Scan for the cell matching the given text and deliver its (X, Y) coordinate at center. 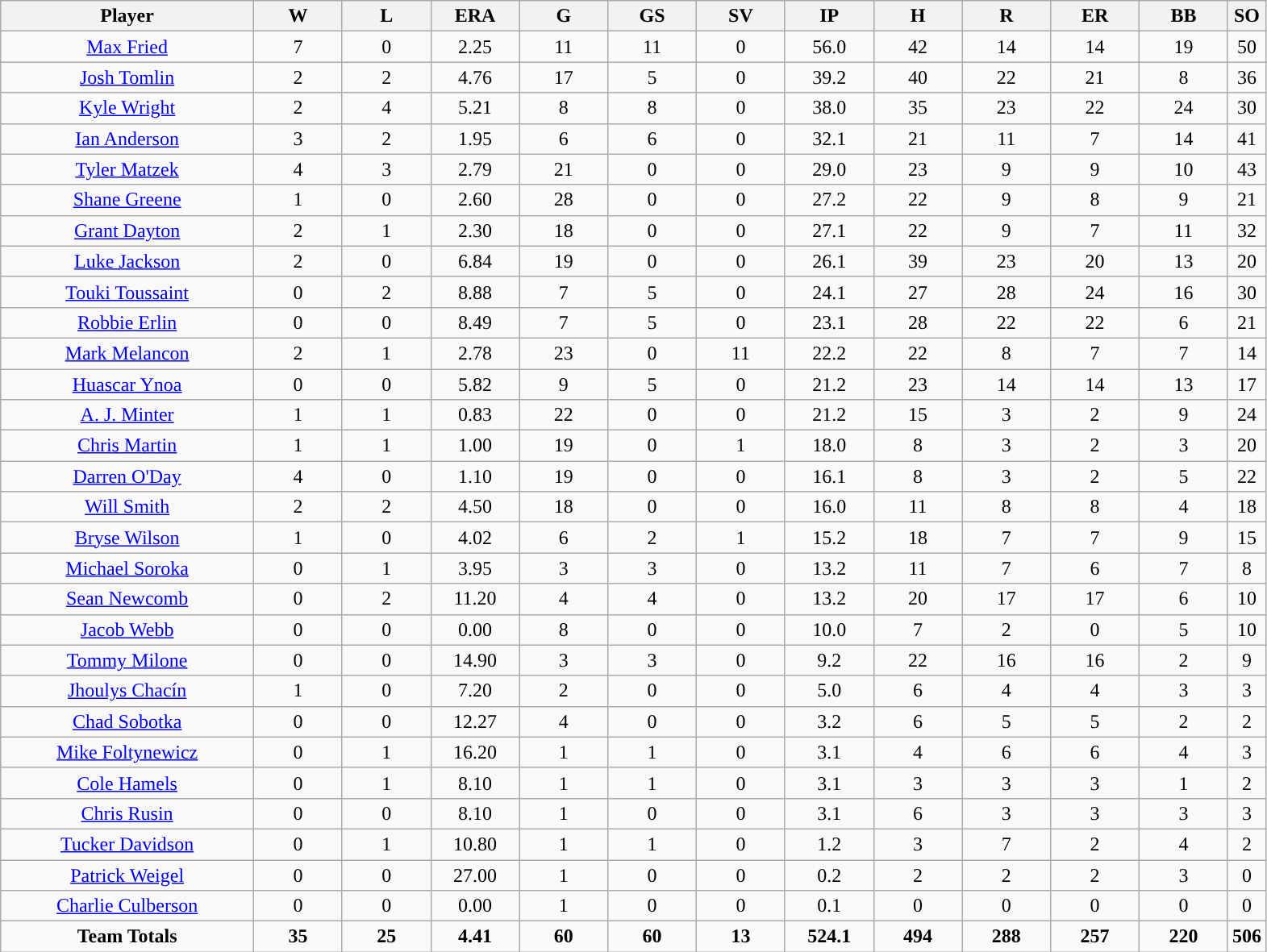
Shane Greene (127, 200)
2.60 (475, 200)
H (918, 16)
Touki Toussaint (127, 292)
Bryse Wilson (127, 538)
2.79 (475, 169)
23.1 (829, 322)
50 (1247, 47)
5.0 (829, 691)
1.10 (475, 476)
288 (1007, 937)
11.20 (475, 599)
Chris Rusin (127, 813)
Mark Melancon (127, 353)
4.02 (475, 538)
5.21 (475, 108)
506 (1247, 937)
39 (918, 261)
Darren O'Day (127, 476)
4.41 (475, 937)
Michael Soroka (127, 568)
2.78 (475, 353)
5.82 (475, 385)
SO (1247, 16)
494 (918, 937)
4.50 (475, 507)
42 (918, 47)
Sean Newcomb (127, 599)
BB (1184, 16)
16.0 (829, 507)
56.0 (829, 47)
3.95 (475, 568)
27.00 (475, 875)
14.90 (475, 660)
L (386, 16)
2.25 (475, 47)
524.1 (829, 937)
W (298, 16)
1.95 (475, 139)
12.27 (475, 721)
SV (741, 16)
Kyle Wright (127, 108)
Jacob Webb (127, 630)
27.2 (829, 200)
36 (1247, 77)
39.2 (829, 77)
ERA (475, 16)
43 (1247, 169)
Cole Hamels (127, 783)
18.0 (829, 446)
10.80 (475, 844)
257 (1095, 937)
Robbie Erlin (127, 322)
22.2 (829, 353)
1.2 (829, 844)
9.2 (829, 660)
Mike Foltynewicz (127, 752)
32 (1247, 231)
8.88 (475, 292)
10.0 (829, 630)
2.30 (475, 231)
Josh Tomlin (127, 77)
Charlie Culberson (127, 906)
Luke Jackson (127, 261)
40 (918, 77)
Max Fried (127, 47)
Will Smith (127, 507)
Grant Dayton (127, 231)
R (1007, 16)
Jhoulys Chacín (127, 691)
41 (1247, 139)
Patrick Weigel (127, 875)
3.2 (829, 721)
8.49 (475, 322)
Ian Anderson (127, 139)
0.2 (829, 875)
G (564, 16)
16.1 (829, 476)
Tyler Matzek (127, 169)
24.1 (829, 292)
Tommy Milone (127, 660)
25 (386, 937)
IP (829, 16)
220 (1184, 937)
Huascar Ynoa (127, 385)
32.1 (829, 139)
0.83 (475, 415)
38.0 (829, 108)
26.1 (829, 261)
16.20 (475, 752)
Tucker Davidson (127, 844)
7.20 (475, 691)
A. J. Minter (127, 415)
4.76 (475, 77)
27 (918, 292)
15.2 (829, 538)
27.1 (829, 231)
Team Totals (127, 937)
Player (127, 16)
0.1 (829, 906)
Chris Martin (127, 446)
GS (652, 16)
6.84 (475, 261)
1.00 (475, 446)
Chad Sobotka (127, 721)
ER (1095, 16)
29.0 (829, 169)
